Find where the given text appears and provide that cell's center as [X, Y] coordinate. 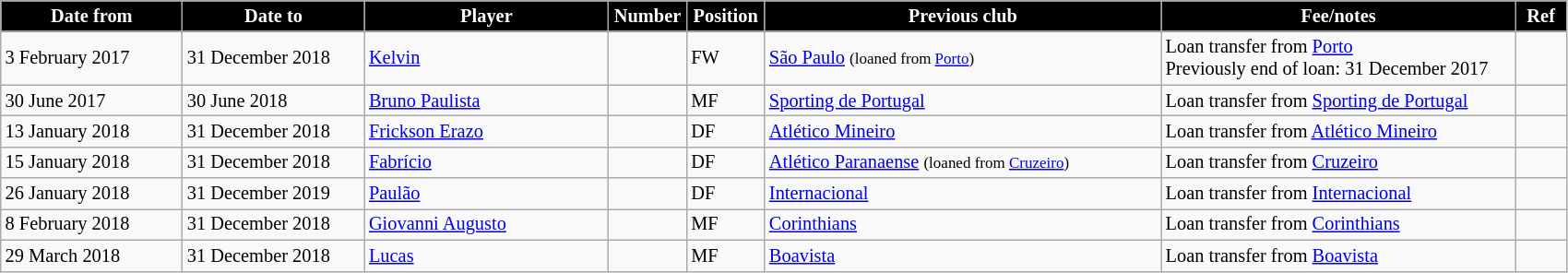
Player [487, 16]
15 January 2018 [92, 162]
Atlético Mineiro [963, 131]
Loan transfer from Internacional [1339, 194]
Frickson Erazo [487, 131]
Date to [273, 16]
Paulão [487, 194]
Giovanni Augusto [487, 224]
Loan transfer from Atlético Mineiro [1339, 131]
Loan transfer from Cruzeiro [1339, 162]
Lucas [487, 255]
26 January 2018 [92, 194]
Ref [1540, 16]
Atlético Paranaense (loaned from Cruzeiro) [963, 162]
Loan transfer from PortoPreviously end of loan: 31 December 2017 [1339, 58]
Previous club [963, 16]
29 March 2018 [92, 255]
Sporting de Portugal [963, 101]
Corinthians [963, 224]
30 June 2017 [92, 101]
Position [725, 16]
Loan transfer from Corinthians [1339, 224]
Fee/notes [1339, 16]
Bruno Paulista [487, 101]
Boavista [963, 255]
Number [647, 16]
FW [725, 58]
Fabrício [487, 162]
Kelvin [487, 58]
São Paulo (loaned from Porto) [963, 58]
Date from [92, 16]
3 February 2017 [92, 58]
Loan transfer from Boavista [1339, 255]
13 January 2018 [92, 131]
Loan transfer from Sporting de Portugal [1339, 101]
8 February 2018 [92, 224]
Internacional [963, 194]
30 June 2018 [273, 101]
31 December 2019 [273, 194]
